From the cell containing the given text, extract its center point as (x, y) coordinate. 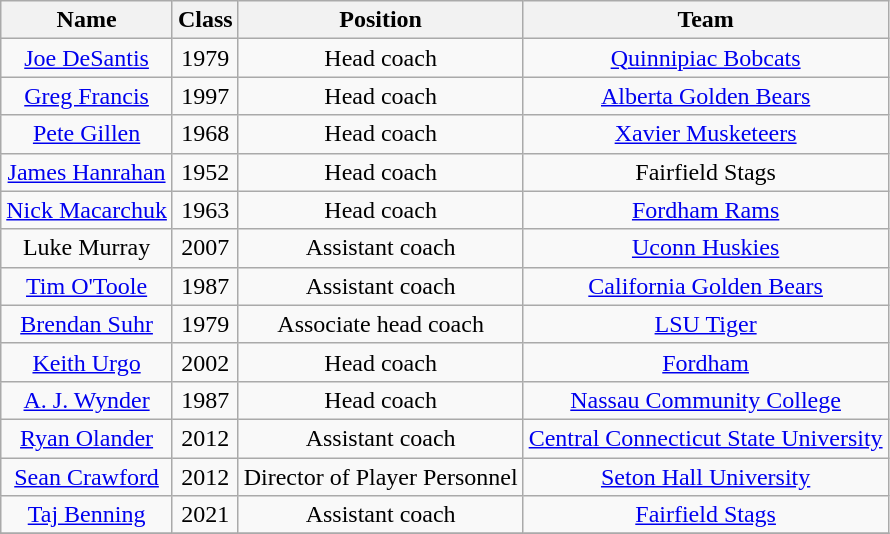
Joe DeSantis (87, 58)
1997 (205, 96)
Alberta Golden Bears (706, 96)
Xavier Musketeers (706, 134)
Central Connecticut State University (706, 438)
Brendan Suhr (87, 324)
1968 (205, 134)
Greg Francis (87, 96)
Nassau Community College (706, 400)
1963 (205, 210)
Name (87, 20)
Nick Macarchuk (87, 210)
Associate head coach (380, 324)
2021 (205, 515)
Class (205, 20)
Fordham (706, 362)
Seton Hall University (706, 477)
Ryan Olander (87, 438)
Sean Crawford (87, 477)
LSU Tiger (706, 324)
Position (380, 20)
James Hanrahan (87, 172)
Keith Urgo (87, 362)
Director of Player Personnel (380, 477)
2002 (205, 362)
Team (706, 20)
Taj Benning (87, 515)
Quinnipiac Bobcats (706, 58)
A. J. Wynder (87, 400)
California Golden Bears (706, 286)
2007 (205, 248)
Luke Murray (87, 248)
Pete Gillen (87, 134)
Fordham Rams (706, 210)
1952 (205, 172)
Uconn Huskies (706, 248)
Tim O'Toole (87, 286)
